From the cell containing the given text, extract its center point as [X, Y] coordinate. 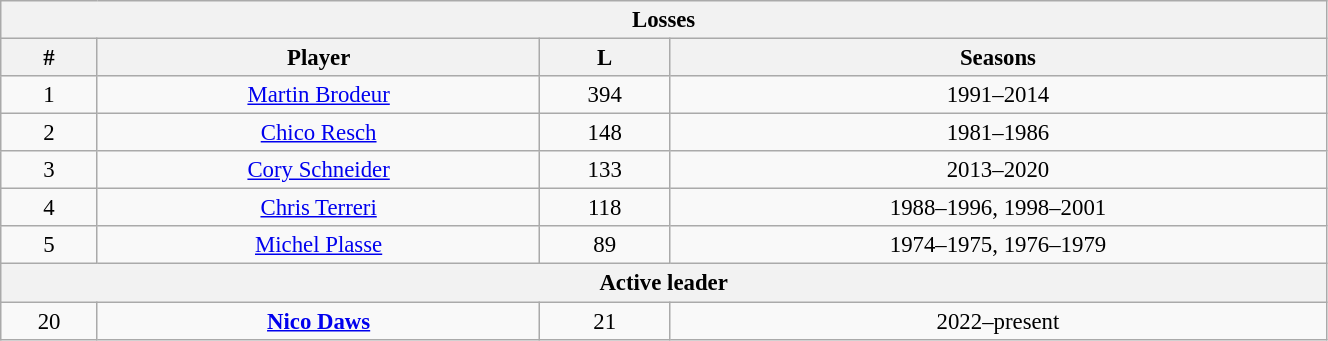
# [50, 58]
Chris Terreri [318, 208]
89 [605, 245]
1991–2014 [998, 95]
5 [50, 245]
Nico Daws [318, 321]
394 [605, 95]
2 [50, 133]
133 [605, 170]
Losses [664, 20]
Player [318, 58]
Chico Resch [318, 133]
20 [50, 321]
L [605, 58]
21 [605, 321]
1988–1996, 1998–2001 [998, 208]
118 [605, 208]
4 [50, 208]
1974–1975, 1976–1979 [998, 245]
Seasons [998, 58]
148 [605, 133]
Martin Brodeur [318, 95]
Michel Plasse [318, 245]
2022–present [998, 321]
2013–2020 [998, 170]
1 [50, 95]
Cory Schneider [318, 170]
3 [50, 170]
Active leader [664, 283]
1981–1986 [998, 133]
